For the text-containing cell, return its midpoint in [x, y] coordinate format. 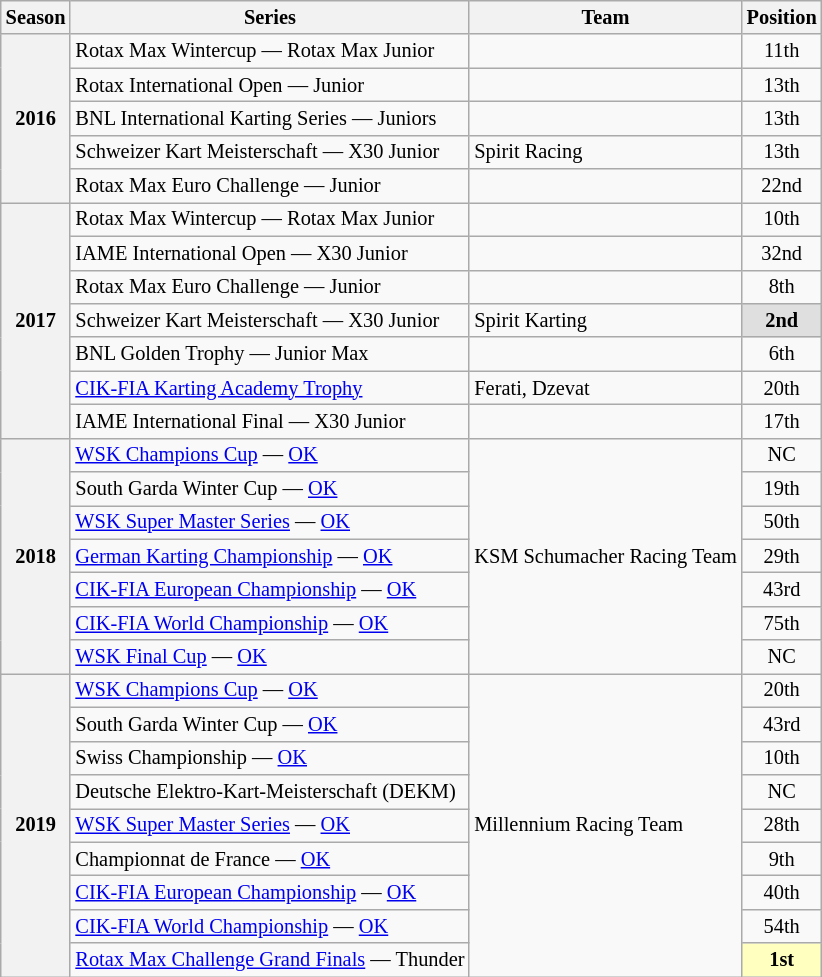
Rotax Max Challenge Grand Finals — Thunder [270, 960]
17th [782, 421]
Championnat de France — OK [270, 859]
Ferati, Dzevat [605, 388]
29th [782, 556]
40th [782, 892]
2017 [36, 320]
2nd [782, 320]
2018 [36, 556]
Team [605, 17]
KSM Schumacher Racing Team [605, 556]
IAME International Final — X30 Junior [270, 421]
Series [270, 17]
54th [782, 926]
22nd [782, 186]
WSK Final Cup — OK [270, 657]
19th [782, 489]
32nd [782, 253]
BNL Golden Trophy — Junior Max [270, 354]
Spirit Karting [605, 320]
28th [782, 825]
Deutsche Elektro-Kart-Meisterschaft (DEKM) [270, 791]
Season [36, 17]
Spirit Racing [605, 152]
2016 [36, 118]
Swiss Championship — OK [270, 758]
11th [782, 51]
IAME International Open — X30 Junior [270, 253]
Rotax International Open — Junior [270, 85]
CIK-FIA Karting Academy Trophy [270, 388]
9th [782, 859]
50th [782, 522]
BNL International Karting Series — Juniors [270, 118]
German Karting Championship — OK [270, 556]
1st [782, 960]
75th [782, 623]
Position [782, 17]
2019 [36, 824]
6th [782, 354]
8th [782, 287]
Millennium Racing Team [605, 824]
